Find where the given text appears and provide that cell's center as (X, Y) coordinate. 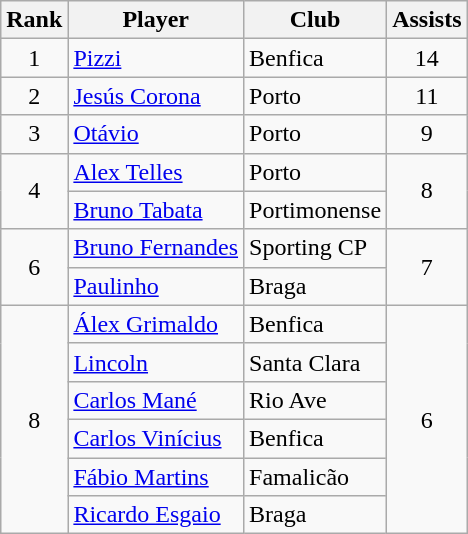
Fábio Martins (156, 477)
Alex Telles (156, 172)
Santa Clara (316, 362)
Ricardo Esgaio (156, 515)
2 (34, 96)
Club (316, 20)
Bruno Tabata (156, 210)
Rank (34, 20)
11 (427, 96)
1 (34, 58)
Player (156, 20)
Sporting CP (316, 248)
7 (427, 267)
Otávio (156, 134)
3 (34, 134)
4 (34, 191)
Lincoln (156, 362)
Carlos Vinícius (156, 438)
Portimonense (316, 210)
Paulinho (156, 286)
Assists (427, 20)
Álex Grimaldo (156, 324)
9 (427, 134)
Bruno Fernandes (156, 248)
Carlos Mané (156, 400)
Rio Ave (316, 400)
14 (427, 58)
Jesús Corona (156, 96)
Pizzi (156, 58)
Famalicão (316, 477)
